Scan for the cell matching the given text and deliver its (X, Y) coordinate at center. 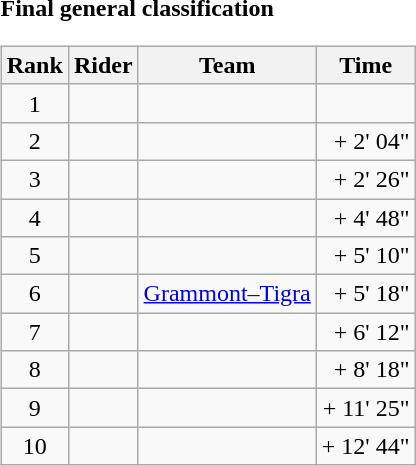
7 (34, 332)
+ 2' 04" (366, 141)
1 (34, 103)
+ 8' 18" (366, 370)
9 (34, 408)
+ 4' 48" (366, 217)
3 (34, 179)
Time (366, 65)
Rank (34, 65)
+ 12' 44" (366, 446)
6 (34, 294)
4 (34, 217)
+ 6' 12" (366, 332)
5 (34, 256)
Rider (103, 65)
Team (227, 65)
+ 5' 10" (366, 256)
+ 2' 26" (366, 179)
8 (34, 370)
2 (34, 141)
Grammont–Tigra (227, 294)
10 (34, 446)
+ 11' 25" (366, 408)
+ 5' 18" (366, 294)
